For the text-containing cell, return its midpoint in (X, Y) coordinate format. 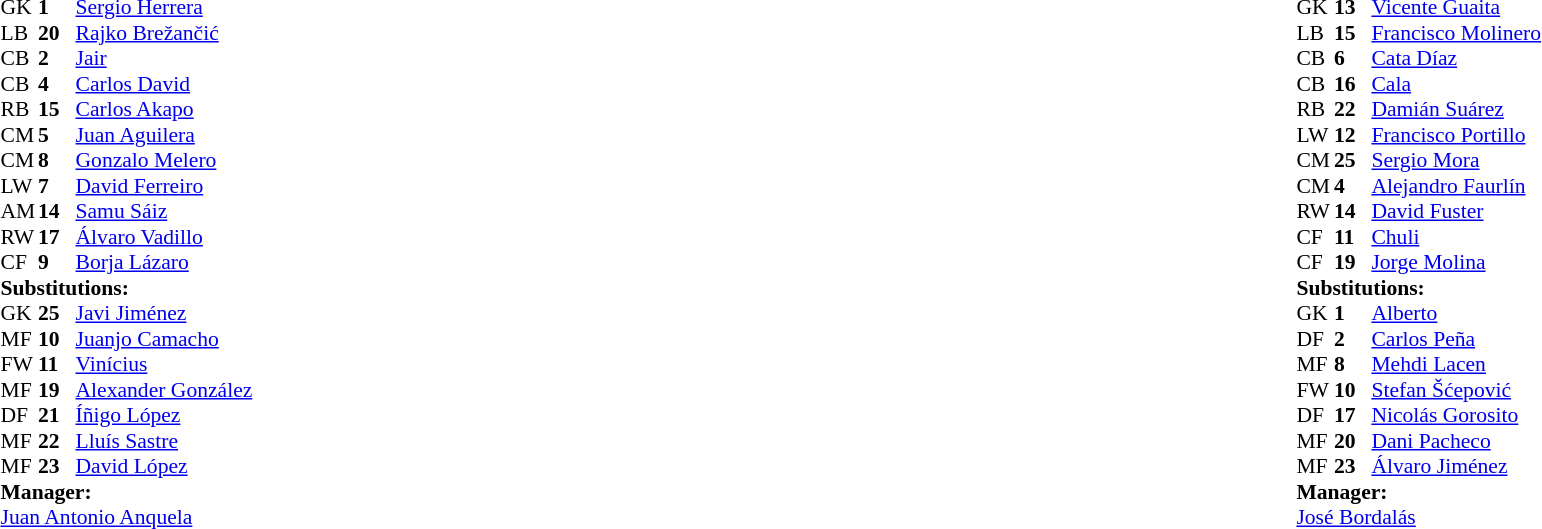
Stefan Šćepović (1456, 390)
Jorge Molina (1456, 263)
Álvaro Vadillo (164, 237)
Lluís Sastre (164, 441)
David Fuster (1456, 211)
Borja Lázaro (164, 263)
David López (164, 467)
Juanjo Camacho (164, 339)
Samu Sáiz (164, 211)
Mehdi Lacen (1456, 365)
7 (57, 186)
Nicolás Gorosito (1456, 415)
Cala (1456, 84)
Alberto (1456, 313)
21 (57, 415)
16 (1353, 84)
Javi Jiménez (164, 313)
Gonzalo Melero (164, 161)
Francisco Molinero (1456, 33)
5 (57, 135)
Cata Díaz (1456, 59)
Carlos David (164, 84)
Alejandro Faurlín (1456, 186)
Damián Suárez (1456, 109)
Íñigo López (164, 415)
Vinícius (164, 365)
Francisco Portillo (1456, 135)
Sergio Mora (1456, 161)
6 (1353, 59)
Rajko Brežančić (164, 33)
Álvaro Jiménez (1456, 467)
Jair (164, 59)
David Ferreiro (164, 186)
12 (1353, 135)
Chuli (1456, 237)
Dani Pacheco (1456, 441)
9 (57, 263)
1 (1353, 313)
Carlos Akapo (164, 109)
Carlos Peña (1456, 339)
Alexander González (164, 390)
AM (19, 211)
Juan Aguilera (164, 135)
